Output the [x, y] coordinate of the center of the cell containing the given text.  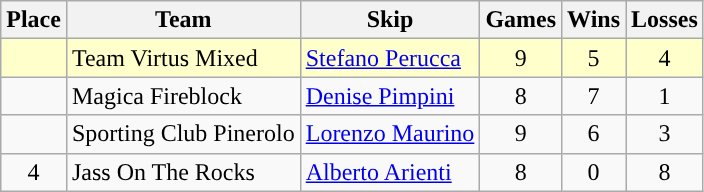
7 [594, 96]
Team Virtus Mixed [183, 58]
Alberto Arienti [390, 172]
Wins [594, 20]
Jass On The Rocks [183, 172]
Denise Pimpini [390, 96]
0 [594, 172]
Magica Fireblock [183, 96]
3 [665, 134]
Games [521, 20]
6 [594, 134]
Sporting Club Pinerolo [183, 134]
1 [665, 96]
5 [594, 58]
Lorenzo Maurino [390, 134]
Place [34, 20]
Stefano Perucca [390, 58]
Losses [665, 20]
Skip [390, 20]
Team [183, 20]
